Output the [x, y] coordinate of the center of the cell containing the given text.  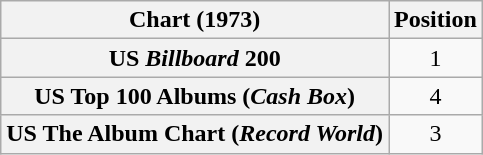
US Billboard 200 [195, 58]
1 [436, 58]
US Top 100 Albums (Cash Box) [195, 96]
3 [436, 134]
Chart (1973) [195, 20]
4 [436, 96]
Position [436, 20]
US The Album Chart (Record World) [195, 134]
